Search for the cell housing the specified text and yield its (x, y) center coordinate. 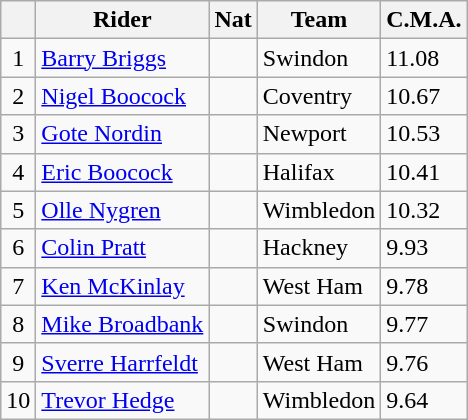
9.78 (424, 286)
9.93 (424, 248)
Hackney (318, 248)
Ken McKinlay (122, 286)
Barry Briggs (122, 58)
9.77 (424, 324)
10.53 (424, 134)
C.M.A. (424, 20)
9.64 (424, 400)
Gote Nordin (122, 134)
10.67 (424, 96)
5 (18, 210)
6 (18, 248)
1 (18, 58)
Mike Broadbank (122, 324)
Eric Boocock (122, 172)
Colin Pratt (122, 248)
Coventry (318, 96)
Rider (122, 20)
7 (18, 286)
11.08 (424, 58)
Olle Nygren (122, 210)
Halifax (318, 172)
Nat (233, 20)
Team (318, 20)
9.76 (424, 362)
4 (18, 172)
10.32 (424, 210)
Trevor Hedge (122, 400)
10.41 (424, 172)
8 (18, 324)
10 (18, 400)
3 (18, 134)
Sverre Harrfeldt (122, 362)
2 (18, 96)
Nigel Boocock (122, 96)
Newport (318, 134)
9 (18, 362)
